For the text-containing cell, return its midpoint in (X, Y) coordinate format. 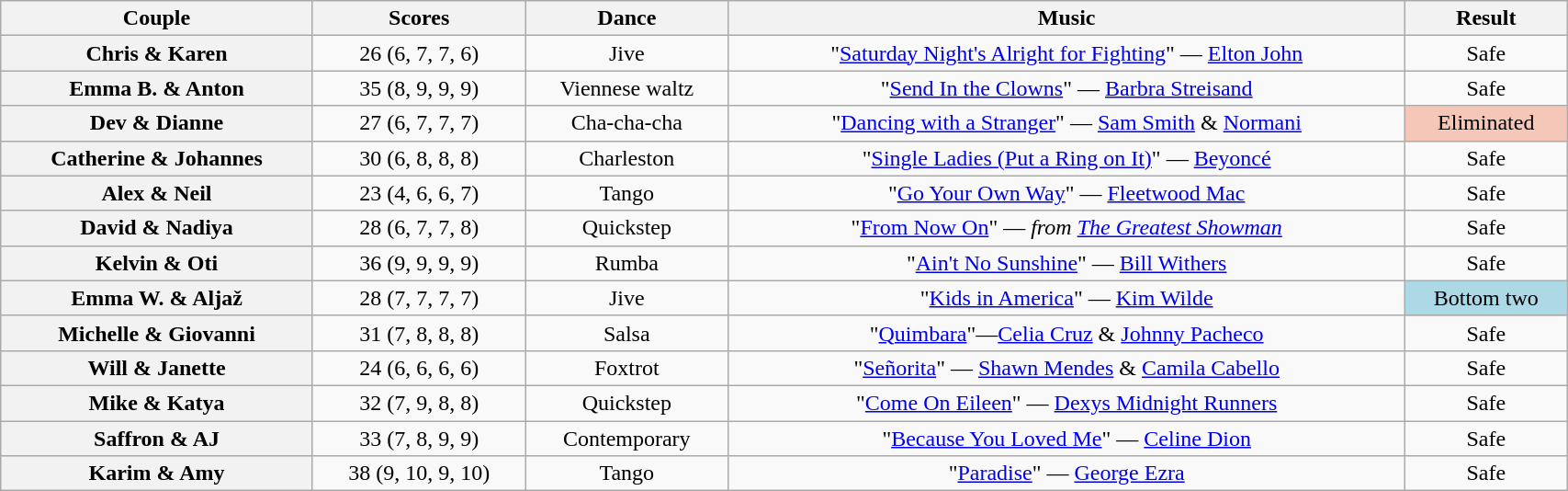
Rumba (626, 263)
Mike & Katya (157, 403)
36 (9, 9, 9, 9) (419, 263)
Karim & Amy (157, 474)
Emma B. & Anton (157, 88)
Viennese waltz (626, 88)
28 (6, 7, 7, 8) (419, 228)
Couple (157, 18)
Salsa (626, 333)
Music (1066, 18)
David & Nadiya (157, 228)
"Señorita" — Shawn Mendes & Camila Cabello (1066, 368)
"Single Ladies (Put a Ring on It)" — Beyoncé (1066, 158)
Scores (419, 18)
Eliminated (1486, 123)
28 (7, 7, 7, 7) (419, 298)
Alex & Neil (157, 193)
"Saturday Night's Alright for Fighting" — Elton John (1066, 53)
Foxtrot (626, 368)
Dev & Dianne (157, 123)
23 (4, 6, 6, 7) (419, 193)
"Quimbara"—Celia Cruz & Johnny Pacheco (1066, 333)
"Go Your Own Way" — Fleetwood Mac (1066, 193)
"Dancing with a Stranger" — Sam Smith & Normani (1066, 123)
Michelle & Giovanni (157, 333)
Contemporary (626, 439)
Chris & Karen (157, 53)
Result (1486, 18)
24 (6, 6, 6, 6) (419, 368)
30 (6, 8, 8, 8) (419, 158)
Emma W. & Aljaž (157, 298)
Catherine & Johannes (157, 158)
"Paradise" — George Ezra (1066, 474)
"Come On Eileen" — Dexys Midnight Runners (1066, 403)
26 (6, 7, 7, 6) (419, 53)
33 (7, 8, 9, 9) (419, 439)
Will & Janette (157, 368)
"Because You Loved Me" — Celine Dion (1066, 439)
35 (8, 9, 9, 9) (419, 88)
27 (6, 7, 7, 7) (419, 123)
Cha-cha-cha (626, 123)
Charleston (626, 158)
Kelvin & Oti (157, 263)
38 (9, 10, 9, 10) (419, 474)
Saffron & AJ (157, 439)
Bottom two (1486, 298)
"Ain't No Sunshine" — Bill Withers (1066, 263)
31 (7, 8, 8, 8) (419, 333)
"Kids in America" — Kim Wilde (1066, 298)
"From Now On" — from The Greatest Showman (1066, 228)
Dance (626, 18)
32 (7, 9, 8, 8) (419, 403)
"Send In the Clowns" — Barbra Streisand (1066, 88)
